Determine the [x, y] coordinate at the center of the cell enclosing the given text.  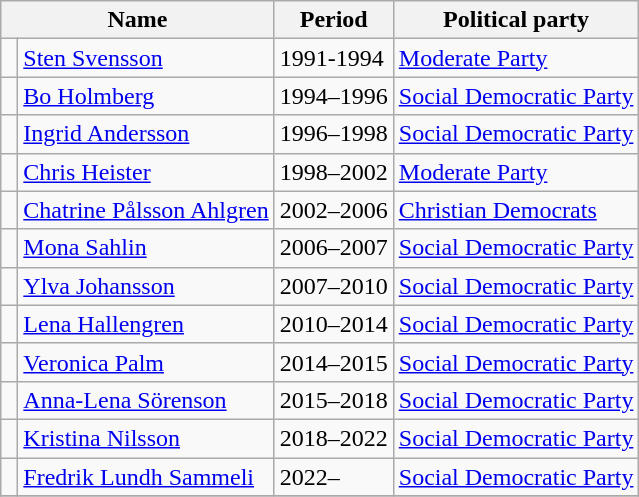
Political party [516, 20]
Bo Holmberg [146, 96]
2010–2014 [334, 324]
2007–2010 [334, 286]
Fredrik Lundh Sammeli [146, 477]
1994–1996 [334, 96]
Chris Heister [146, 172]
Ylva Johansson [146, 286]
2018–2022 [334, 438]
1998–2002 [334, 172]
2006–2007 [334, 248]
Lena Hallengren [146, 324]
2015–2018 [334, 400]
2014–2015 [334, 362]
Christian Democrats [516, 210]
Sten Svensson [146, 58]
Veronica Palm [146, 362]
Anna-Lena Sörenson [146, 400]
Mona Sahlin [146, 248]
Ingrid Andersson [146, 134]
Chatrine Pålsson Ahlgren [146, 210]
Kristina Nilsson [146, 438]
1996–1998 [334, 134]
1991-1994 [334, 58]
Period [334, 20]
Name [138, 20]
2002–2006 [334, 210]
2022– [334, 477]
